Pinpoint the cell where the given text exists, returning its (X, Y) midpoint coordinate. 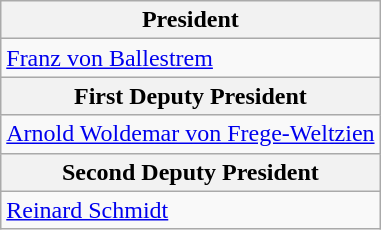
Reinard Schmidt (190, 210)
First Deputy President (190, 96)
Franz von Ballestrem (190, 58)
Second Deputy President (190, 172)
Arnold Woldemar von Frege-Weltzien (190, 134)
President (190, 20)
